From the cell containing the given text, extract its center point as [X, Y] coordinate. 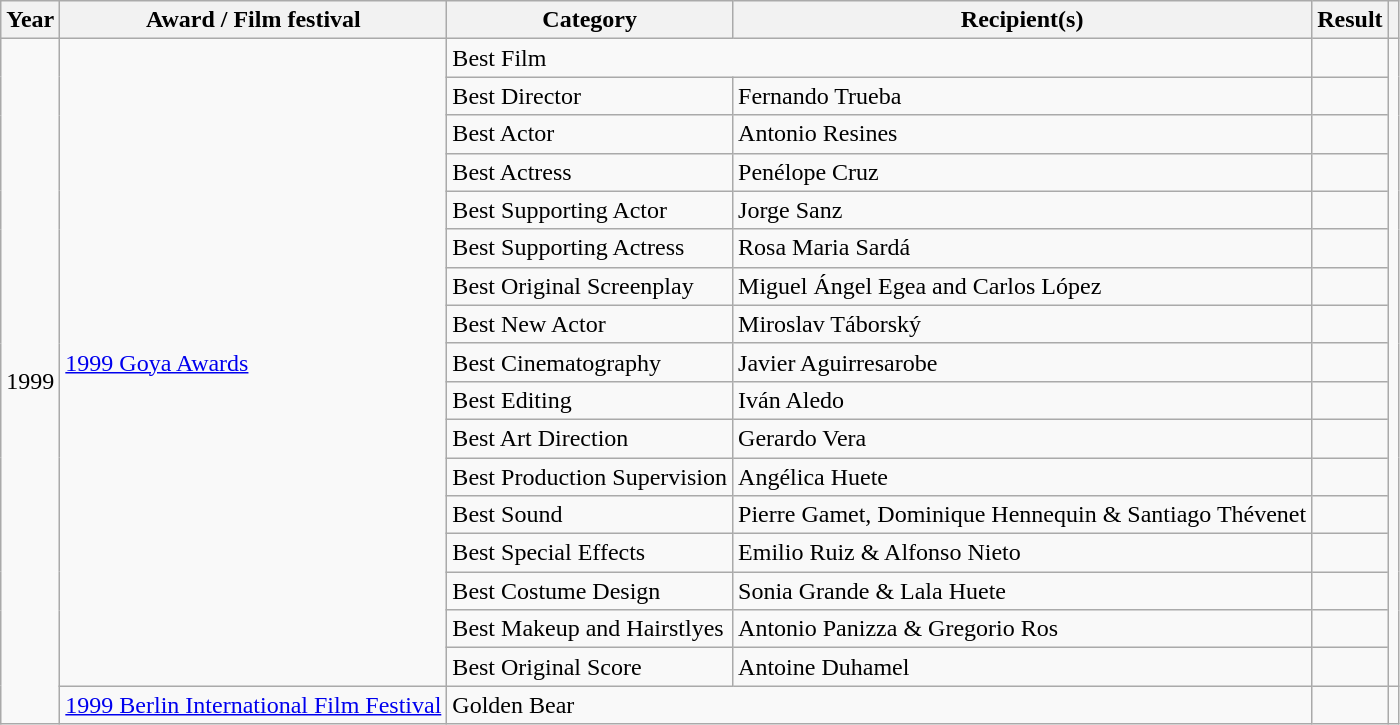
Jorge Sanz [1022, 210]
Miguel Ángel Egea and Carlos López [1022, 286]
Antonio Panizza & Gregorio Ros [1022, 629]
Best Art Direction [590, 438]
Miroslav Táborský [1022, 324]
Javier Aguirresarobe [1022, 362]
Recipient(s) [1022, 20]
Rosa Maria Sardá [1022, 248]
Best Supporting Actor [590, 210]
Pierre Gamet, Dominique Hennequin & Santiago Thévenet [1022, 515]
Best Supporting Actress [590, 248]
1999 Goya Awards [254, 362]
Best Sound [590, 515]
Penélope Cruz [1022, 172]
Best Special Effects [590, 553]
Best Editing [590, 400]
Antoine Duhamel [1022, 667]
Sonia Grande & Lala Huete [1022, 591]
Antonio Resines [1022, 134]
Gerardo Vera [1022, 438]
Best Makeup and Hairstlyes [590, 629]
1999 [30, 382]
Best Film [880, 58]
Best Costume Design [590, 591]
Best Actor [590, 134]
Best Cinematography [590, 362]
Result [1350, 20]
Best New Actor [590, 324]
Angélica Huete [1022, 477]
Best Production Supervision [590, 477]
Category [590, 20]
Fernando Trueba [1022, 96]
1999 Berlin International Film Festival [254, 705]
Golden Bear [880, 705]
Best Original Screenplay [590, 286]
Iván Aledo [1022, 400]
Year [30, 20]
Award / Film festival [254, 20]
Best Original Score [590, 667]
Emilio Ruiz & Alfonso Nieto [1022, 553]
Best Director [590, 96]
Best Actress [590, 172]
